Determine the (x, y) coordinate at the center of the cell enclosing the given text.  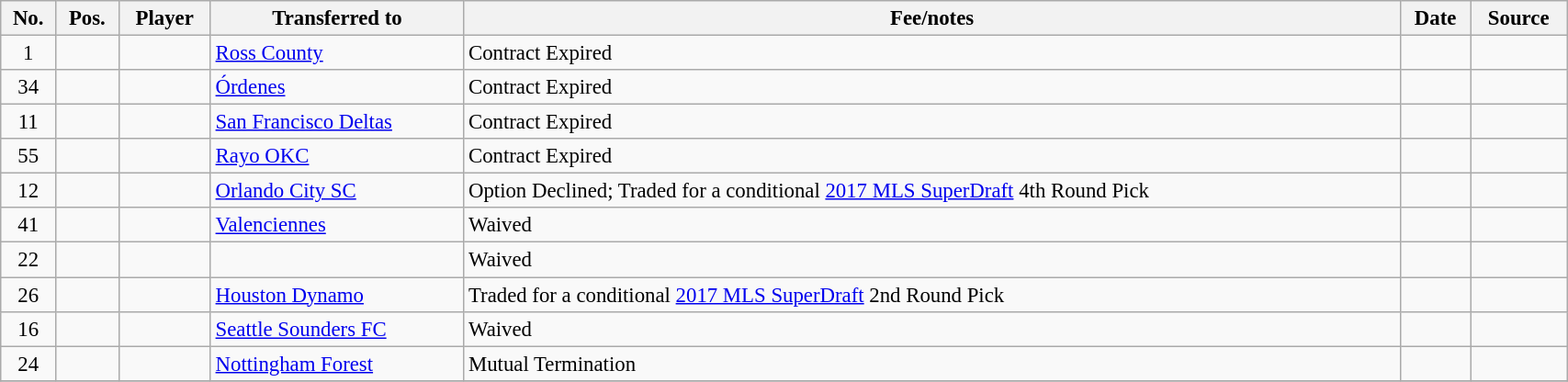
Traded for a conditional 2017 MLS SuperDraft 2nd Round Pick (932, 295)
55 (28, 156)
Orlando City SC (336, 191)
Nottingham Forest (336, 364)
Pos. (87, 18)
Órdenes (336, 87)
Seattle Sounders FC (336, 329)
22 (28, 260)
1 (28, 53)
Player (164, 18)
24 (28, 364)
Valenciennes (336, 225)
Ross County (336, 53)
26 (28, 295)
Source (1519, 18)
Mutual Termination (932, 364)
No. (28, 18)
Rayo OKC (336, 156)
Houston Dynamo (336, 295)
Option Declined; Traded for a conditional 2017 MLS SuperDraft 4th Round Pick (932, 191)
16 (28, 329)
11 (28, 122)
San Francisco Deltas (336, 122)
41 (28, 225)
12 (28, 191)
34 (28, 87)
Fee/notes (932, 18)
Date (1436, 18)
Transferred to (336, 18)
